Provide the (x, y) coordinate of the cell's center where the given text is located.  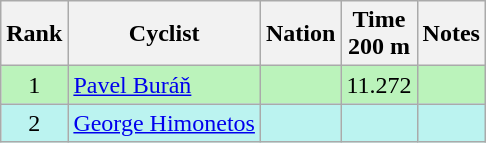
Pavel Buráň (164, 85)
Nation (300, 34)
Cyclist (164, 34)
11.272 (379, 85)
Rank (34, 34)
Notes (451, 34)
Time200 m (379, 34)
2 (34, 123)
George Himonetos (164, 123)
1 (34, 85)
